Scan for the cell matching the given text and deliver its (X, Y) coordinate at center. 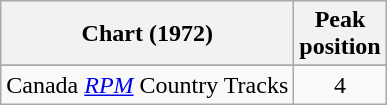
Canada RPM Country Tracks (148, 85)
Peakposition (340, 34)
4 (340, 85)
Chart (1972) (148, 34)
